Return [x, y] of the center of cell containing provided text 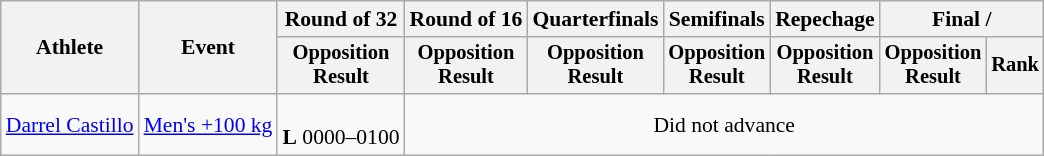
Darrel Castillo [70, 124]
Repechage [825, 19]
Rank [1015, 66]
Did not advance [724, 124]
L 0000–0100 [340, 124]
Final / [962, 19]
Semifinals [716, 19]
Quarterfinals [595, 19]
Round of 32 [340, 19]
Round of 16 [466, 19]
Men's +100 kg [208, 124]
Athlete [70, 48]
Event [208, 48]
